Output the [X, Y] coordinate of the center of the cell containing the given text.  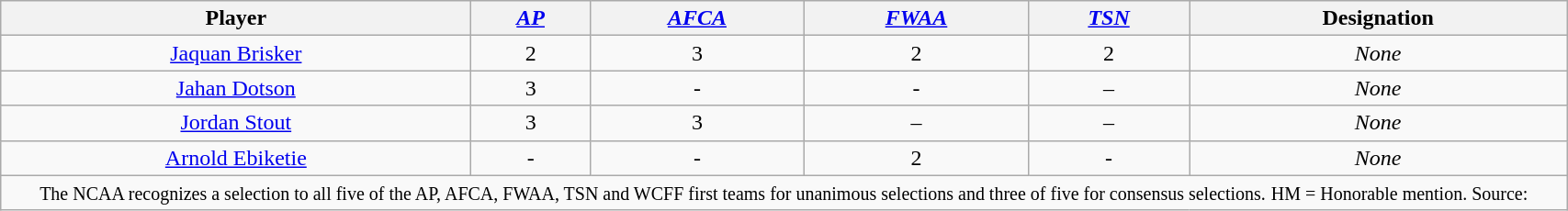
Jahan Dotson [236, 88]
Designation [1378, 18]
AFCA [696, 18]
Player [236, 18]
TSN [1110, 18]
Arnold Ebiketie [236, 158]
Jaquan Brisker [236, 53]
FWAA [916, 18]
AP [531, 18]
Jordan Stout [236, 123]
